Identify which cell holds the provided text, then report its [X, Y] central coordinate. 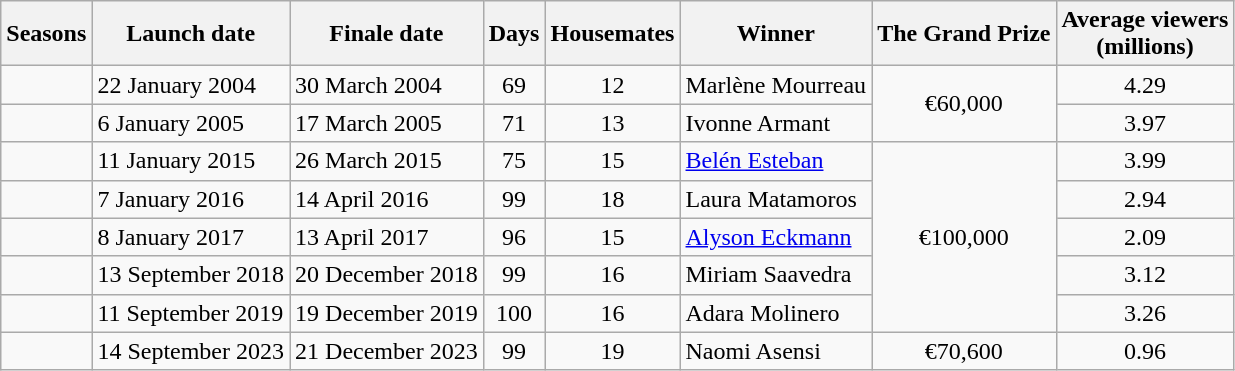
Finale date [387, 34]
75 [514, 161]
19 [612, 351]
12 [612, 85]
3.26 [1145, 313]
3.99 [1145, 161]
14 April 2016 [387, 199]
14 September 2023 [191, 351]
Marlène Mourreau [776, 85]
Alyson Eckmann [776, 237]
6 January 2005 [191, 123]
2.09 [1145, 237]
13 September 2018 [191, 275]
13 April 2017 [387, 237]
Launch date [191, 34]
Laura Matamoros [776, 199]
Belén Esteban [776, 161]
3.97 [1145, 123]
Housemates [612, 34]
71 [514, 123]
8 January 2017 [191, 237]
22 January 2004 [191, 85]
11 January 2015 [191, 161]
€60,000 [964, 104]
19 December 2019 [387, 313]
18 [612, 199]
Miriam Saavedra [776, 275]
96 [514, 237]
Seasons [46, 34]
Days [514, 34]
69 [514, 85]
7 January 2016 [191, 199]
Ivonne Armant [776, 123]
Adara Molinero [776, 313]
17 March 2005 [387, 123]
0.96 [1145, 351]
26 March 2015 [387, 161]
Winner [776, 34]
21 December 2023 [387, 351]
2.94 [1145, 199]
Naomi Asensi [776, 351]
The Grand Prize [964, 34]
€100,000 [964, 237]
3.12 [1145, 275]
100 [514, 313]
Average viewers(millions) [1145, 34]
4.29 [1145, 85]
€70,600 [964, 351]
20 December 2018 [387, 275]
11 September 2019 [191, 313]
13 [612, 123]
30 March 2004 [387, 85]
